Determine the (X, Y) coordinate at the center of the cell enclosing the given text.  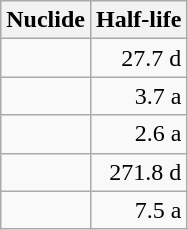
27.7 d (138, 58)
7.5 a (138, 210)
3.7 a (138, 96)
2.6 a (138, 134)
Half-life (138, 20)
Nuclide (46, 20)
271.8 d (138, 172)
